Search for the cell housing the specified text and yield its (x, y) center coordinate. 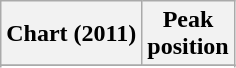
Chart (2011) (72, 34)
Peakposition (188, 34)
